Extract the (X, Y) coordinate from the center of the cell holding the provided text.  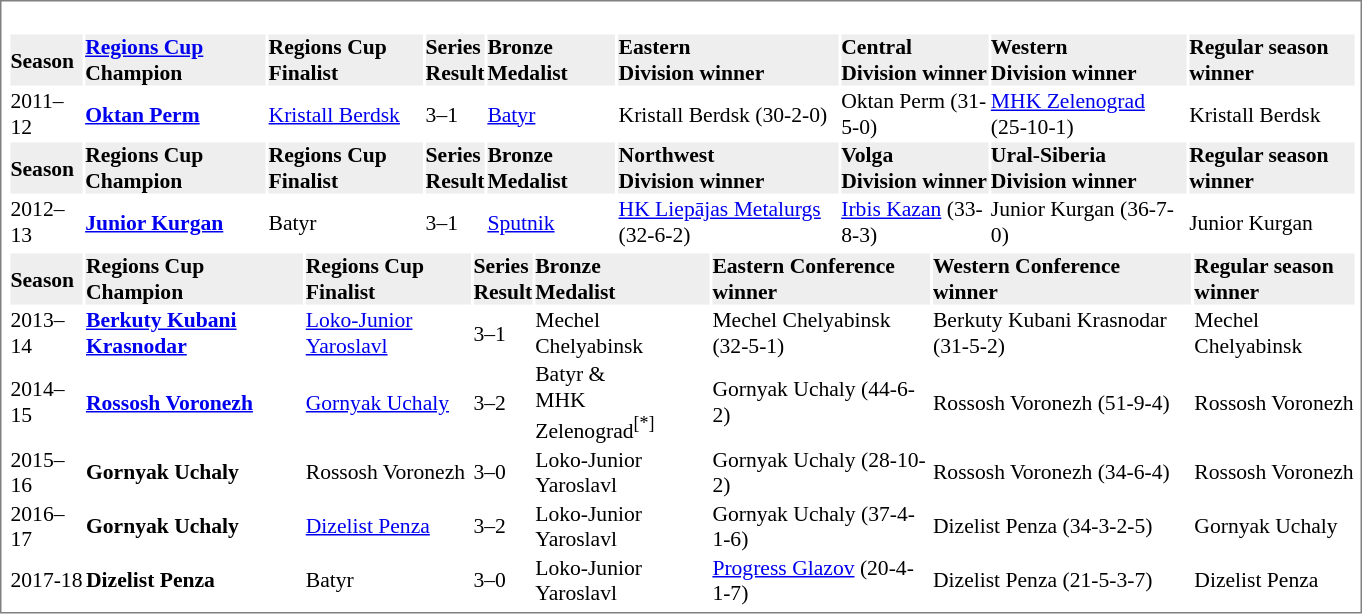
WesternDivision winner (1088, 60)
Berkuty Kubani Krasnodar (31-5-2) (1062, 334)
Oktan Perm (175, 114)
2016–17 (46, 526)
Regular seasonwinner (1274, 280)
MHK Zelenograd (25-10-1) (1088, 114)
2014–15 (46, 403)
NorthwestDivision winner (729, 168)
Gornyak Uchaly (44-6-2) (821, 403)
Regions CupChampion (194, 280)
Regions CupFinalist (388, 280)
Batyr & MHK Zelenograd[*] (622, 403)
Junior Kurgan (36-7-0) (1088, 222)
Gornyak Uchaly (37-4-1-6) (821, 526)
EasternDivision winner (729, 60)
Progress Glazov (20-4-1-7) (821, 580)
BronzeMedalist (622, 280)
Western Conferencewinner (1062, 280)
Sputnik (551, 222)
Oktan Perm (31-5-0) (914, 114)
Berkuty Kubani Krasnodar (194, 334)
CentralDivision winner (914, 60)
2011–12 (46, 114)
Dizelist Penza (21-5-3-7) (1062, 580)
2017-18 (46, 580)
Rossosh Voronezh (51-9-4) (1062, 403)
Kristall Berdsk (30-2-0) (729, 114)
Dizelist Penza (34-3-2-5) (1062, 526)
Gornyak Uchaly (28-10-2) (821, 472)
VolgaDivision winner (914, 168)
Eastern Conferencewinner (821, 280)
2013–14 (46, 334)
HK Liepājas Metalurgs (32-6-2) (729, 222)
Rossosh Voronezh (34-6-4) (1062, 472)
2015–16 (46, 472)
Irbis Kazan (33-8-3) (914, 222)
Ural-SiberiaDivision winner (1088, 168)
Mechel Chelyabinsk (32-5-1) (821, 334)
2012–13 (46, 222)
